Search for the cell housing the specified text and yield its (X, Y) center coordinate. 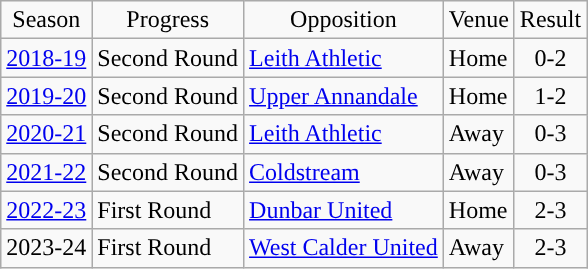
1-2 (550, 96)
2023-24 (46, 248)
Season (46, 20)
Result (550, 20)
Upper Annandale (344, 96)
2018-19 (46, 58)
Coldstream (344, 172)
0-2 (550, 58)
2021-22 (46, 172)
2020-21 (46, 134)
2022-23 (46, 210)
Progress (168, 20)
Venue (478, 20)
Dunbar United (344, 210)
West Calder United (344, 248)
2019-20 (46, 96)
Opposition (344, 20)
